Extract the (X, Y) coordinate from the center of the cell holding the provided text.  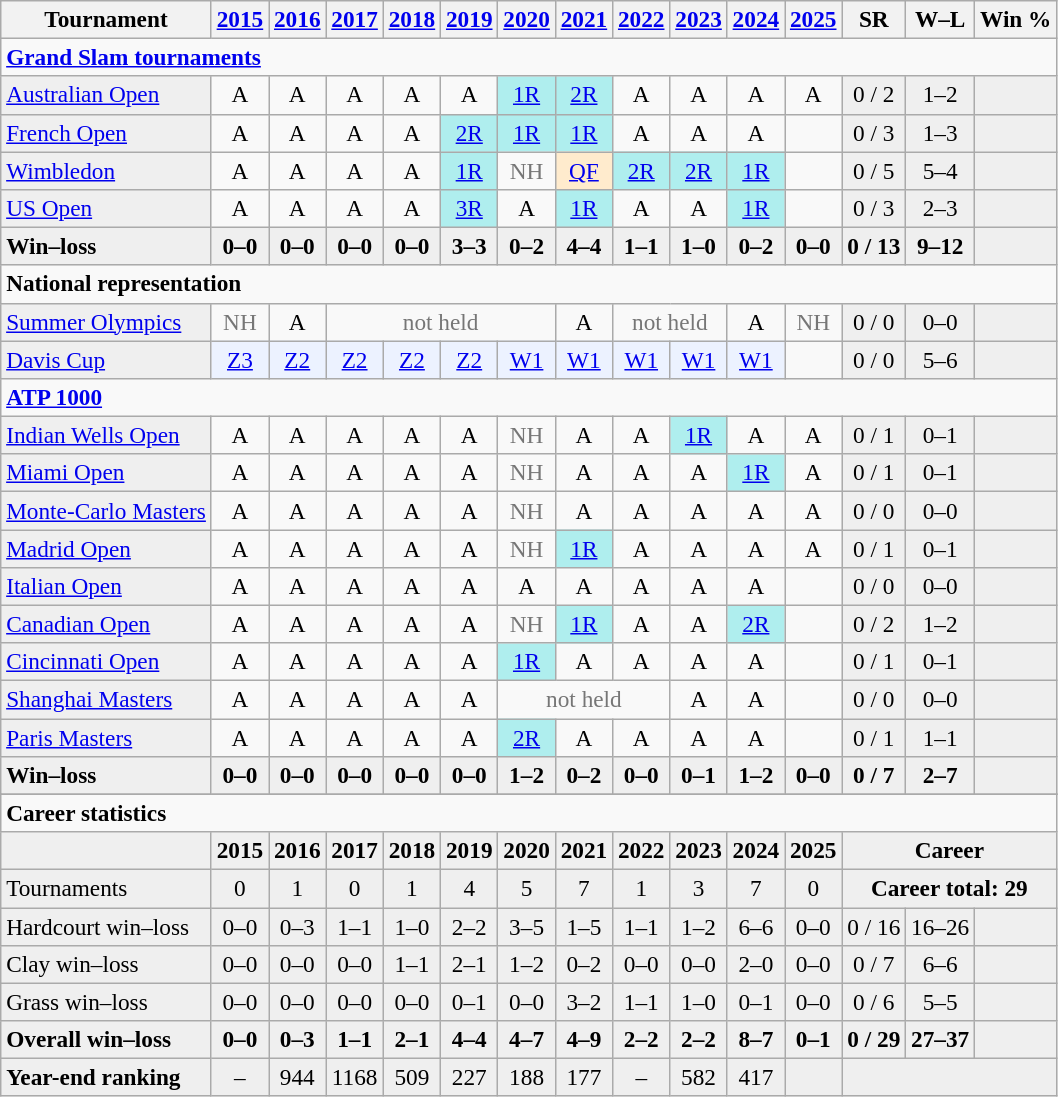
417 (756, 1077)
Indian Wells Open (106, 435)
509 (412, 1077)
2–0 (756, 964)
Year-end ranking (106, 1077)
0 / 6 (874, 1002)
Shanghai Masters (106, 699)
3–3 (470, 246)
Z3 (240, 359)
US Open (106, 208)
0 / 13 (874, 246)
2–7 (940, 775)
Wimbledon (106, 170)
French Open (106, 133)
9–12 (940, 246)
Grass win–loss (106, 1002)
Summer Olympics (106, 322)
3–5 (526, 926)
Canadian Open (106, 624)
3R (470, 208)
Career (950, 850)
2–3 (940, 208)
944 (298, 1077)
5–4 (940, 170)
Davis Cup (106, 359)
0 / 29 (874, 1039)
4–9 (584, 1039)
0 / 16 (874, 926)
3–2 (584, 1002)
Madrid Open (106, 548)
1–5 (584, 926)
Clay win–loss (106, 964)
Monte-Carlo Masters (106, 510)
16–26 (940, 926)
582 (698, 1077)
4 (470, 888)
5–5 (940, 1002)
Overall win–loss (106, 1039)
Tournament (106, 19)
Paris Masters (106, 737)
1–3 (940, 133)
4–7 (526, 1039)
Miami Open (106, 473)
QF (584, 170)
Career total: 29 (950, 888)
0 / 5 (874, 170)
SR (874, 19)
188 (526, 1077)
Career statistics (529, 813)
8–7 (756, 1039)
Italian Open (106, 586)
Hardcourt win–loss (106, 926)
177 (584, 1077)
5–6 (940, 359)
27–37 (940, 1039)
227 (470, 1077)
Grand Slam tournaments (529, 57)
National representation (529, 284)
Australian Open (106, 95)
Win % (1016, 19)
1168 (354, 1077)
W–L (940, 19)
3 (698, 888)
5 (526, 888)
ATP 1000 (529, 397)
Cincinnati Open (106, 662)
Tournaments (106, 888)
